Detect which cell encompasses the target text, then output its (x, y) center coordinate. 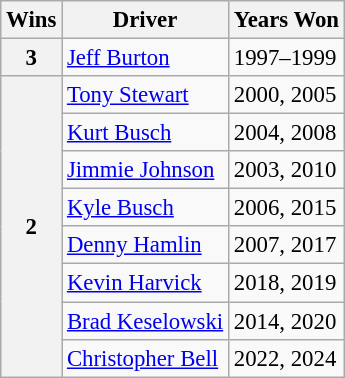
Christopher Bell (146, 358)
Kyle Busch (146, 208)
3 (32, 58)
2000, 2005 (286, 95)
Wins (32, 20)
Years Won (286, 20)
1997–1999 (286, 58)
2014, 2020 (286, 321)
2006, 2015 (286, 208)
Tony Stewart (146, 95)
Driver (146, 20)
2003, 2010 (286, 170)
2018, 2019 (286, 283)
2004, 2008 (286, 133)
Kurt Busch (146, 133)
Denny Hamlin (146, 245)
2 (32, 226)
Brad Keselowski (146, 321)
2007, 2017 (286, 245)
Jeff Burton (146, 58)
Kevin Harvick (146, 283)
Jimmie Johnson (146, 170)
2022, 2024 (286, 358)
